Scan for the cell matching the given text and deliver its [X, Y] coordinate at center. 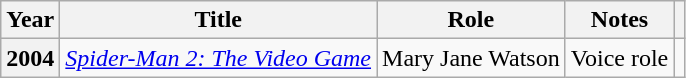
2004 [30, 58]
Title [218, 20]
Spider-Man 2: The Video Game [218, 58]
Voice role [620, 58]
Notes [620, 20]
Mary Jane Watson [472, 58]
Year [30, 20]
Role [472, 20]
